Locate the cell with the specified text and output its [x, y] center coordinate. 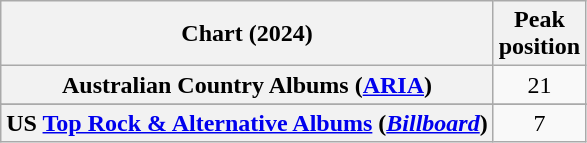
Peakposition [539, 34]
7 [539, 123]
21 [539, 85]
US Top Rock & Alternative Albums (Billboard) [247, 123]
Australian Country Albums (ARIA) [247, 85]
Chart (2024) [247, 34]
